From the cell containing the given text, extract its center point as [x, y] coordinate. 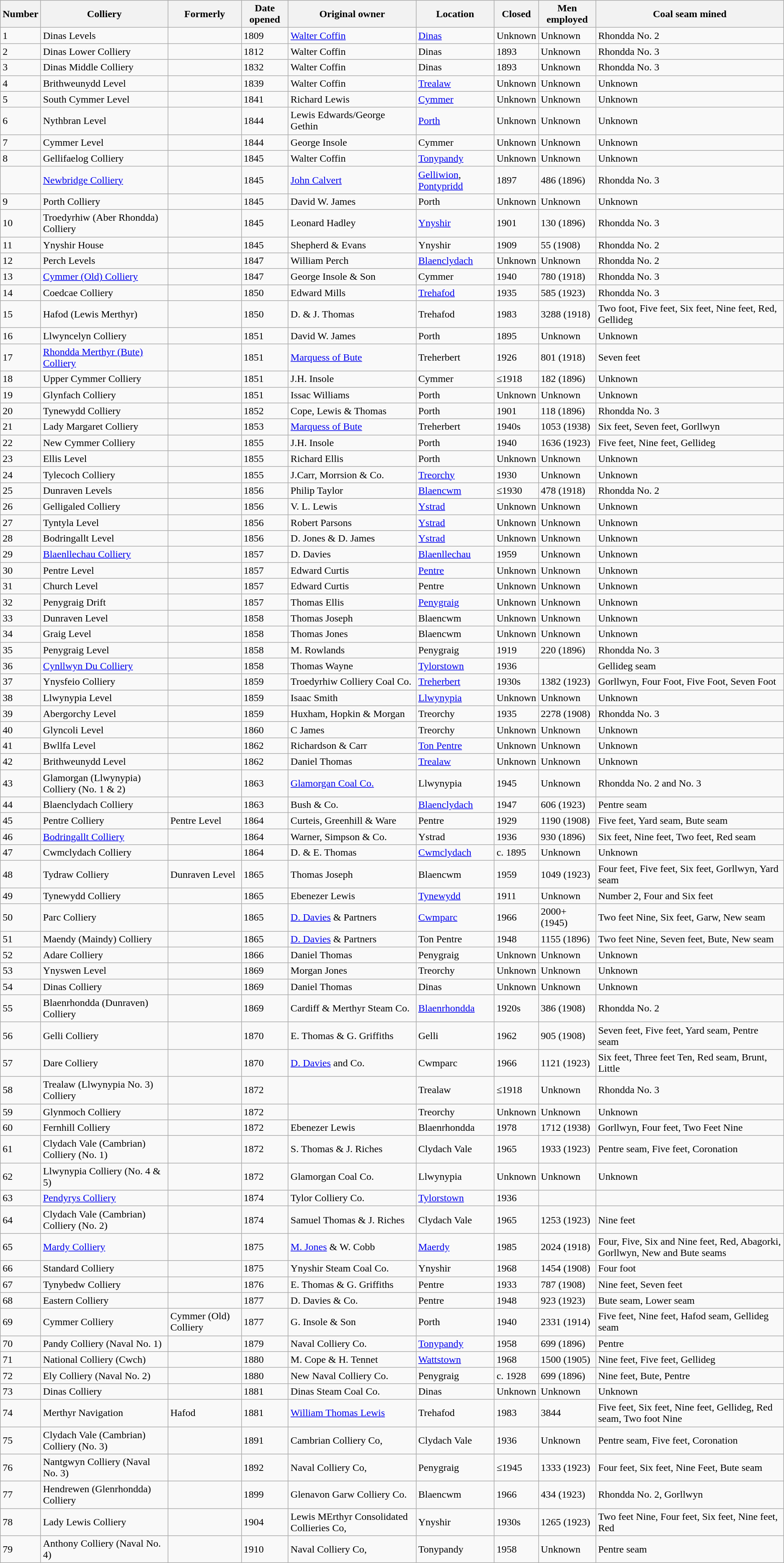
Tynewydd [455, 896]
Bush & Co. [352, 805]
2278 (1908) [567, 714]
Date opened [265, 14]
Nine feet, Seven feet [690, 1284]
Abergorchy Level [104, 714]
Glamorgan (Llwynypia) Colliery (No. 1 & 2) [104, 783]
27 [21, 522]
17 [21, 358]
Cymmer Level [104, 142]
78 [21, 1522]
Cynllwyn Du Colliery [104, 666]
Cope, Lewis & Thomas [352, 411]
William Perch [352, 261]
Two feet Nine, Six feet, Garw, New seam [690, 917]
1985 [516, 1247]
John Calvert [352, 180]
1 [21, 36]
M. Jones & W. Cobb [352, 1247]
New Naval Colliery Co. [352, 1375]
22 [21, 443]
Blaenllechau [455, 555]
54 [21, 987]
Coedcae Colliery [104, 293]
S. Thomas & J. Riches [352, 1149]
1382 (1923) [567, 682]
1852 [265, 411]
69 [21, 1322]
Gelliwion, Pontypridd [455, 180]
Leonard Hadley [352, 223]
Rhondda No. 2, Gorllwyn [690, 1495]
39 [21, 714]
1853 [265, 427]
Huxham, Hopkin & Morgan [352, 714]
23 [21, 459]
75 [21, 1440]
11 [21, 245]
72 [21, 1375]
George Insole [352, 142]
Glyncoli Level [104, 730]
19 [21, 395]
Lewis MErthyr Consolidated Collieries Co, [352, 1522]
Blaenclydach Colliery [104, 805]
Richard Lewis [352, 99]
Dinas Steam Coal Co. [352, 1391]
58 [21, 1090]
Gelli Colliery [104, 1035]
1926 [516, 358]
1860 [265, 730]
Eastern Colliery [104, 1300]
Pandy Colliery (Naval No. 1) [104, 1344]
1265 (1923) [567, 1522]
Nantgwyn Colliery (Naval No. 3) [104, 1468]
Cardiff & Merthyr Steam Co. [352, 1008]
68 [21, 1300]
1832 [265, 67]
24 [21, 475]
1899 [265, 1495]
73 [21, 1391]
D. & J. Thomas [352, 314]
2024 (1918) [567, 1247]
Glynmoch Colliery [104, 1112]
Troedyrhiw (Aber Rhondda) Colliery [104, 223]
1947 [516, 805]
780 (1918) [567, 277]
Four foot [690, 1269]
Cambrian Colliery Co, [352, 1440]
Edward Mills [352, 293]
Morgan Jones [352, 971]
Thomas Wayne [352, 666]
1500 (1905) [567, 1359]
Bodringallt Colliery [104, 837]
1930 [516, 475]
1909 [516, 245]
Ynyshir House [104, 245]
13 [21, 277]
220 (1896) [567, 650]
20 [21, 411]
66 [21, 1269]
60 [21, 1128]
57 [21, 1063]
486 (1896) [567, 180]
Thomas Ellis [352, 602]
Samuel Thomas & J. Riches [352, 1220]
≤1945 [516, 1468]
31 [21, 586]
Hafod (Lewis Merthyr) [104, 314]
Maerdy [455, 1247]
Four feet, Six feet, Nine Feet, Bute seam [690, 1468]
Richard Ellis [352, 459]
1636 (1923) [567, 443]
56 [21, 1035]
55 [21, 1008]
26 [21, 506]
Trealaw (Llwynypia No. 3) Colliery [104, 1090]
32 [21, 602]
Lady Lewis Colliery [104, 1522]
2 [21, 52]
Shepherd & Evans [352, 245]
79 [21, 1550]
21 [21, 427]
34 [21, 634]
Nine feet [690, 1220]
Fernhill Colliery [104, 1128]
Four feet, Five feet, Six feet, Gorllwyn, Yard seam [690, 874]
Warner, Simpson & Co. [352, 837]
Formerly [204, 14]
Lewis Edwards/George Gethin [352, 121]
D. Davies & Co. [352, 1300]
1841 [265, 99]
55 (1908) [567, 245]
Two feet Nine, Seven feet, Bute, New seam [690, 939]
29 [21, 555]
Dinas Middle Colliery [104, 67]
Seven feet [690, 358]
5 [21, 99]
Adare Colliery [104, 955]
M. Rowlands [352, 650]
Gellifaelog Colliery [104, 158]
118 (1896) [567, 411]
1253 (1923) [567, 1220]
1812 [265, 52]
2000+ (1945) [567, 917]
Tylor Colliery Co. [352, 1198]
Glynfach Colliery [104, 395]
Men employed [567, 14]
49 [21, 896]
606 (1923) [567, 805]
52 [21, 955]
Gelli [455, 1035]
40 [21, 730]
Naval Colliery Co. [352, 1344]
1978 [516, 1128]
D. Davies [352, 555]
Llwyncelyn Colliery [104, 336]
Hafod [204, 1413]
Tyntyla Level [104, 522]
64 [21, 1220]
Ynysfeio Colliery [104, 682]
71 [21, 1359]
1155 (1896) [567, 939]
76 [21, 1468]
George Insole & Son [352, 277]
Curteis, Greenhill & Ware [352, 821]
Gorllwyn, Four Foot, Five Foot, Seven Foot [690, 682]
Rhondda No. 2 and No. 3 [690, 783]
Ynyshir Steam Coal Co. [352, 1269]
77 [21, 1495]
Upper Cymmer Colliery [104, 379]
Five feet, Six feet, Nine feet, Gellideg, Red seam, Two foot Nine [690, 1413]
Rhondda Merthyr (Bute) Colliery [104, 358]
Porth Colliery [104, 201]
Two feet Nine, Four feet, Six feet, Nine feet, Red [690, 1522]
Robert Parsons [352, 522]
Cymmer Colliery [104, 1322]
15 [21, 314]
Isaac Smith [352, 698]
D. & E. Thomas [352, 853]
Blaenrhondda (Dunraven) Colliery [104, 1008]
C James [352, 730]
Gelligaled Colliery [104, 506]
12 [21, 261]
1891 [265, 1440]
41 [21, 745]
Wattstown [455, 1359]
New Cymmer Colliery [104, 443]
Philip Taylor [352, 490]
Ynyswen Level [104, 971]
Richardson & Carr [352, 745]
61 [21, 1149]
Dinas Lower Colliery [104, 52]
V. L. Lewis [352, 506]
6 [21, 121]
1839 [265, 83]
Bwllfa Level [104, 745]
930 (1896) [567, 837]
47 [21, 853]
Merthyr Navigation [104, 1413]
30 [21, 570]
c. 1928 [516, 1375]
D. Davies and Co. [352, 1063]
≤1930 [516, 490]
Coal seam mined [690, 14]
Llwynypia Level [104, 698]
16 [21, 336]
37 [21, 682]
Tylecoch Colliery [104, 475]
63 [21, 1198]
3288 (1918) [567, 314]
William Thomas Lewis [352, 1413]
42 [21, 761]
Cwmclydach [455, 853]
1454 (1908) [567, 1269]
787 (1908) [567, 1284]
585 (1923) [567, 293]
10 [21, 223]
Dinas Levels [104, 36]
Five feet, Nine feet, Hafod seam, Gellideg seam [690, 1322]
Standard Colliery [104, 1269]
Anthony Colliery (Naval No. 4) [104, 1550]
Church Level [104, 586]
33 [21, 618]
Maendy (Maindy) Colliery [104, 939]
1866 [265, 955]
45 [21, 821]
Thomas Jones [352, 634]
Tynybedw Colliery [104, 1284]
Cwmclydach Colliery [104, 853]
1910 [265, 1550]
801 (1918) [567, 358]
Six feet, Three feet Ten, Red seam, Brunt, Little [690, 1063]
67 [21, 1284]
36 [21, 666]
18 [21, 379]
1053 (1938) [567, 427]
25 [21, 490]
Five feet, Yard seam, Bute seam [690, 821]
14 [21, 293]
Pendyrys Colliery [104, 1198]
Location [455, 14]
62 [21, 1177]
Bodringallt Level [104, 539]
1940s [516, 427]
923 (1923) [567, 1300]
1911 [516, 896]
Gellideg seam [690, 666]
M. Cope & H. Tennet [352, 1359]
Six feet, Seven feet, Gorllwyn [690, 427]
Clydach Vale (Cambrian) Colliery (No. 3) [104, 1440]
Original owner [352, 14]
Gorllwyn, Four feet, Two Feet Nine [690, 1128]
1904 [265, 1522]
Tydraw Colliery [104, 874]
Hendrewen (Glenrhondda) Colliery [104, 1495]
1933 (1923) [567, 1149]
1809 [265, 36]
Penygraig Drift [104, 602]
Newbridge Colliery [104, 180]
1962 [516, 1035]
Clydach Vale (Cambrian) Colliery (No. 1) [104, 1149]
National Colliery (Cwch) [104, 1359]
Clydach Vale (Cambrian) Colliery (No. 2) [104, 1220]
Issac Williams [352, 395]
1920s [516, 1008]
Two foot, Five feet, Six feet, Nine feet, Red, Gellideg [690, 314]
Parc Colliery [104, 917]
Dunraven Levels [104, 490]
1879 [265, 1344]
c. 1895 [516, 853]
Six feet, Nine feet, Two feet, Red seam [690, 837]
Number 2, Four and Six feet [690, 896]
74 [21, 1413]
1919 [516, 650]
4 [21, 83]
Lady Margaret Colliery [104, 427]
Dare Colliery [104, 1063]
Nine feet, Five feet, Gellideg [690, 1359]
Blaenllechau Colliery [104, 555]
Llwynypia Colliery (No. 4 & 5) [104, 1177]
Seven feet, Five feet, Yard seam, Pentre seam [690, 1035]
Ellis Level [104, 459]
65 [21, 1247]
Penygraig Level [104, 650]
Colliery [104, 14]
182 (1896) [567, 379]
1933 [516, 1284]
43 [21, 783]
Mardy Colliery [104, 1247]
1333 (1923) [567, 1468]
1121 (1923) [567, 1063]
44 [21, 805]
Glenavon Garw Colliery Co. [352, 1495]
3 [21, 67]
9 [21, 201]
386 (1908) [567, 1008]
J.Carr, Morrsion & Co. [352, 475]
Nythbran Level [104, 121]
D. Jones & D. James [352, 539]
South Cymmer Level [104, 99]
G. Insole & Son [352, 1322]
Number [21, 14]
905 (1908) [567, 1035]
51 [21, 939]
1895 [516, 336]
Perch Levels [104, 261]
70 [21, 1344]
Troedyrhiw Colliery Coal Co. [352, 682]
7 [21, 142]
Bute seam, Lower seam [690, 1300]
Closed [516, 14]
1929 [516, 821]
28 [21, 539]
46 [21, 837]
1945 [516, 783]
1876 [265, 1284]
Four, Five, Six and Nine feet, Red, Abagorki, Gorllwyn, New and Bute seams [690, 1247]
Pentre Colliery [104, 821]
48 [21, 874]
50 [21, 917]
3844 [567, 1413]
59 [21, 1112]
1049 (1923) [567, 874]
434 (1923) [567, 1495]
35 [21, 650]
Graig Level [104, 634]
8 [21, 158]
1897 [516, 180]
478 (1918) [567, 490]
1712 (1938) [567, 1128]
Ely Colliery (Naval No. 2) [104, 1375]
1892 [265, 1468]
1190 (1908) [567, 821]
53 [21, 971]
130 (1896) [567, 223]
2331 (1914) [567, 1322]
38 [21, 698]
Nine feet, Bute, Pentre [690, 1375]
Five feet, Nine feet, Gellideg [690, 443]
